Find where the given text appears and provide that cell's center as (X, Y) coordinate. 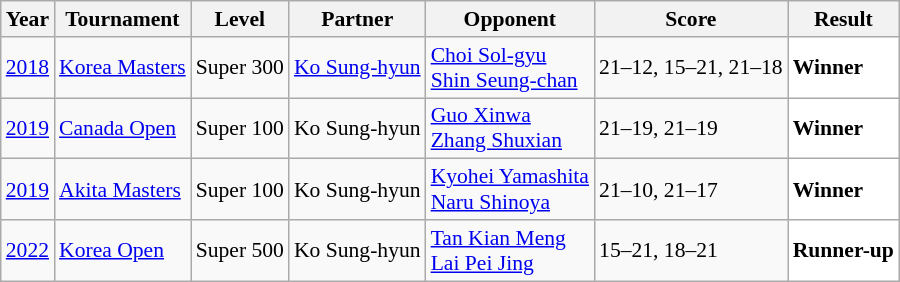
Super 300 (240, 68)
Guo Xinwa Zhang Shuxian (510, 128)
Year (28, 19)
21–19, 21–19 (691, 128)
Tan Kian Meng Lai Pei Jing (510, 250)
Choi Sol-gyu Shin Seung-chan (510, 68)
Opponent (510, 19)
Kyohei Yamashita Naru Shinoya (510, 190)
Super 500 (240, 250)
21–12, 15–21, 21–18 (691, 68)
Canada Open (122, 128)
21–10, 21–17 (691, 190)
15–21, 18–21 (691, 250)
Level (240, 19)
Score (691, 19)
Result (844, 19)
Runner-up (844, 250)
Tournament (122, 19)
Korea Open (122, 250)
2022 (28, 250)
Partner (358, 19)
Akita Masters (122, 190)
Korea Masters (122, 68)
2018 (28, 68)
